Output the (X, Y) coordinate of the center of the cell containing the given text.  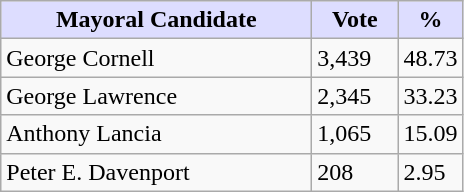
George Lawrence (156, 96)
Vote (355, 20)
2.95 (430, 172)
33.23 (430, 96)
Peter E. Davenport (156, 172)
15.09 (430, 134)
% (430, 20)
2,345 (355, 96)
Anthony Lancia (156, 134)
48.73 (430, 58)
1,065 (355, 134)
3,439 (355, 58)
Mayoral Candidate (156, 20)
George Cornell (156, 58)
208 (355, 172)
